Find where the given text appears and provide that cell's center as [X, Y] coordinate. 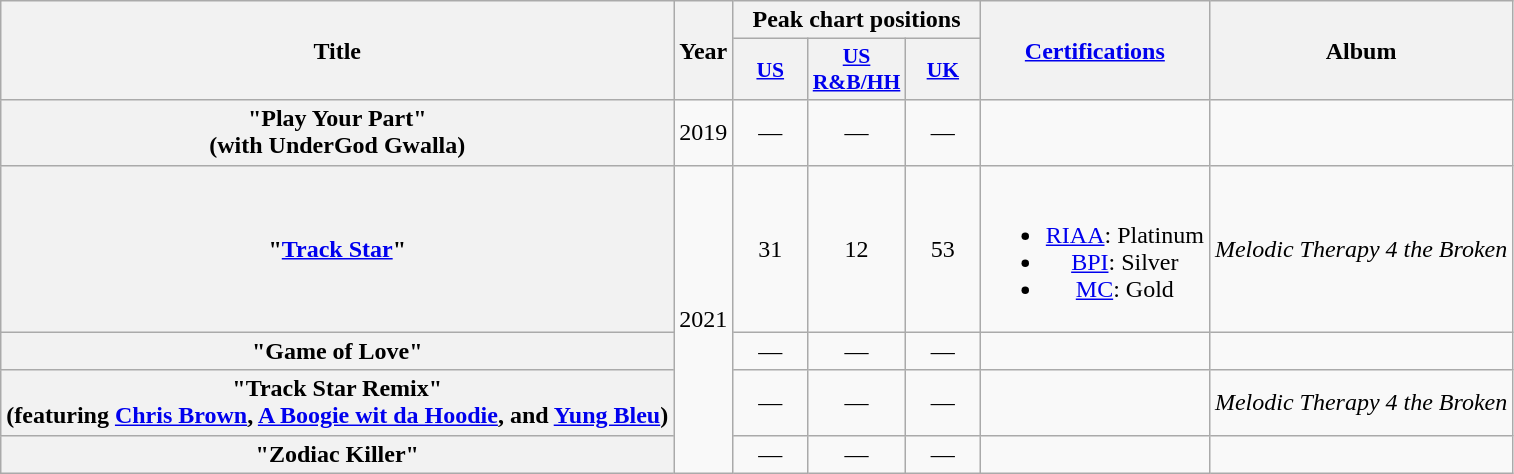
Year [704, 50]
12 [857, 248]
"Zodiac Killer" [338, 454]
Certifications [1094, 50]
31 [770, 248]
UK [942, 70]
2019 [704, 132]
"Game of Love" [338, 351]
Album [1360, 50]
USR&B/HH [857, 70]
53 [942, 248]
"Play Your Part"(with UnderGod Gwalla) [338, 132]
RIAA: PlatinumBPI: SilverMC: Gold [1094, 248]
Title [338, 50]
"Track Star" [338, 248]
US [770, 70]
Peak chart positions [857, 20]
2021 [704, 319]
"Track Star Remix"(featuring Chris Brown, A Boogie wit da Hoodie, and Yung Bleu) [338, 402]
